Provide the (x, y) coordinate of the cell's center where the given text is located.  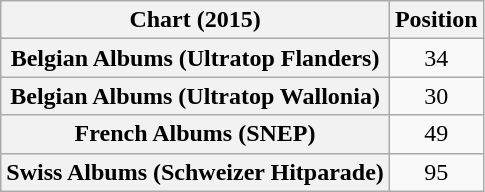
Position (436, 20)
34 (436, 58)
95 (436, 172)
French Albums (SNEP) (196, 134)
49 (436, 134)
30 (436, 96)
Belgian Albums (Ultratop Flanders) (196, 58)
Swiss Albums (Schweizer Hitparade) (196, 172)
Chart (2015) (196, 20)
Belgian Albums (Ultratop Wallonia) (196, 96)
